From the cell containing the given text, extract its center point as [X, Y] coordinate. 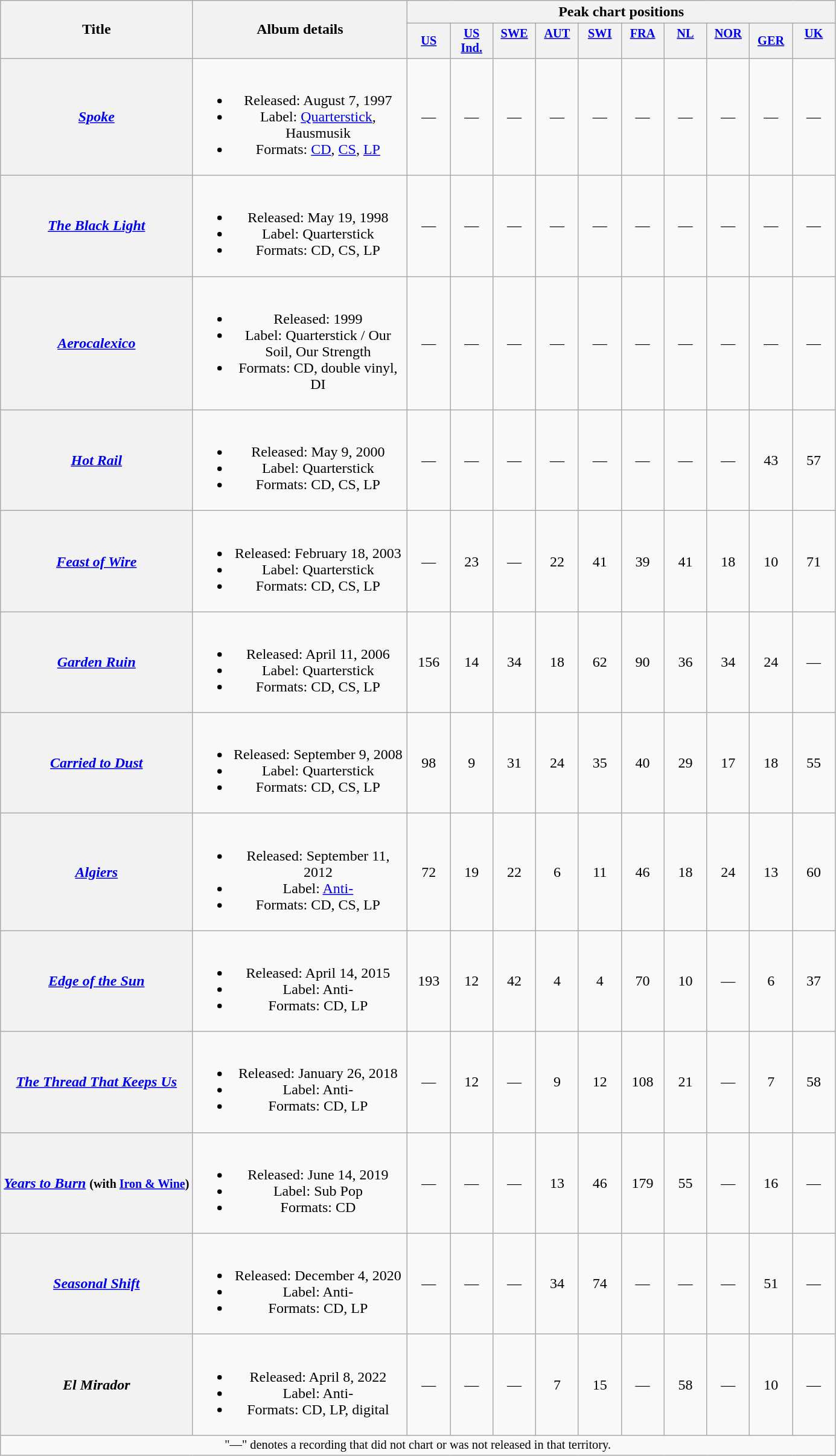
23 [472, 562]
Released: May 19, 1998Label: QuarterstickFormats: CD, CS, LP [300, 226]
Released: February 18, 2003Label: QuarterstickFormats: CD, CS, LP [300, 562]
Released: June 14, 2019Label: Sub PopFormats: CD [300, 1182]
62 [600, 662]
60 [814, 872]
72 [429, 872]
Hot Rail [97, 460]
Spoke [97, 117]
70 [642, 981]
Album details [300, 30]
The Thread That Keeps Us [97, 1082]
57 [814, 460]
Seasonal Shift [97, 1284]
Title [97, 30]
AUT [557, 41]
Edge of the Sun [97, 981]
179 [642, 1182]
The Black Light [97, 226]
"—" denotes a recording that did not chart or was not released in that territory. [418, 1445]
43 [771, 460]
Released: August 7, 1997Label: Quarterstick, HausmusikFormats: CD, CS, LP [300, 117]
39 [642, 562]
21 [686, 1082]
Aerocalexico [97, 343]
35 [600, 763]
11 [600, 872]
36 [686, 662]
15 [600, 1384]
17 [728, 763]
71 [814, 562]
NOR [728, 41]
Feast of Wire [97, 562]
Carried to Dust [97, 763]
Released: 1999Label: Quarterstick / Our Soil, Our StrengthFormats: CD, double vinyl, DI [300, 343]
98 [429, 763]
156 [429, 662]
29 [686, 763]
Released: September 9, 2008Label: QuarterstickFormats: CD, CS, LP [300, 763]
FRA [642, 41]
USInd. [472, 41]
NL [686, 41]
Released: December 4, 2020Label: Anti-Formats: CD, LP [300, 1284]
108 [642, 1082]
193 [429, 981]
51 [771, 1284]
19 [472, 872]
Garden Ruin [97, 662]
SWE [514, 41]
El Mirador [97, 1384]
Years to Burn (with Iron & Wine) [97, 1182]
40 [642, 763]
37 [814, 981]
16 [771, 1182]
US [429, 41]
Released: April 11, 2006Label: QuarterstickFormats: CD, CS, LP [300, 662]
Algiers [97, 872]
90 [642, 662]
31 [514, 763]
Released: April 8, 2022Label: Anti-Formats: CD, LP, digital [300, 1384]
14 [472, 662]
UK [814, 41]
42 [514, 981]
74 [600, 1284]
Released: September 11, 2012Label: Anti-Formats: CD, CS, LP [300, 872]
GER [771, 41]
SWI [600, 41]
Released: January 26, 2018Label: Anti-Formats: CD, LP [300, 1082]
Released: April 14, 2015Label: Anti-Formats: CD, LP [300, 981]
Released: May 9, 2000Label: QuarterstickFormats: CD, CS, LP [300, 460]
Peak chart positions [622, 12]
